Capture the cell that displays the provided text and extract its (X, Y) central coordinate. 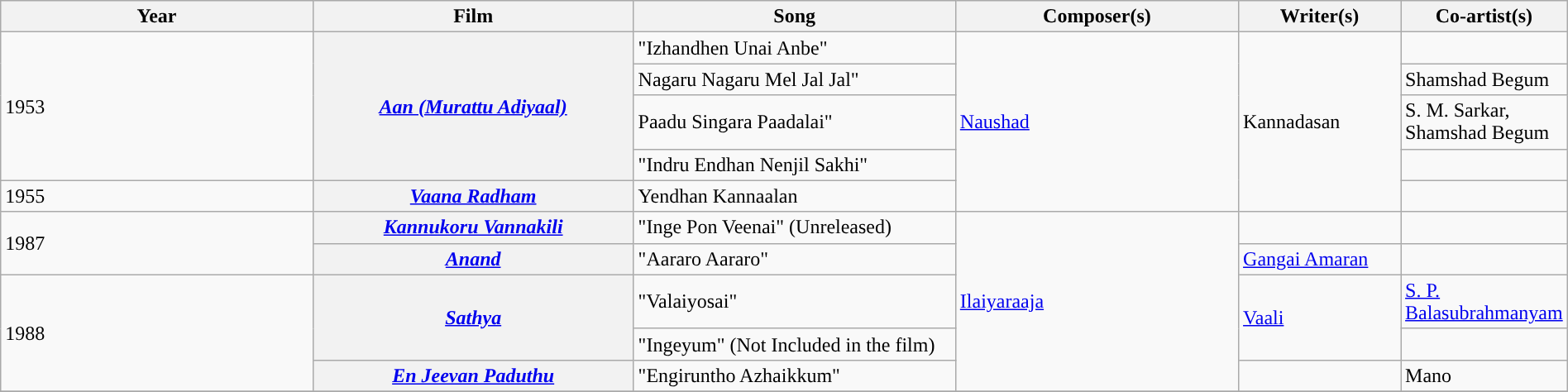
Mano (1484, 375)
"Ingeyum" (Not Included in the film) (794, 344)
Writer(s) (1320, 17)
Co-artist(s) (1484, 17)
1953 (157, 106)
1987 (157, 243)
Vaali (1320, 318)
Naushad (1097, 122)
"Indru Endhan Nenjil Sakhi" (794, 165)
Paadu Singara Paadalai" (794, 122)
"Inge Pon Veenai" (Unreleased) (794, 227)
"Aararo Aararo" (794, 259)
Ilaiyaraaja (1097, 301)
Kannadasan (1320, 122)
1955 (157, 196)
Kannukoru Vannakili (473, 227)
Film (473, 17)
Year (157, 17)
S. P. Balasubrahmanyam (1484, 301)
Sathya (473, 318)
Vaana Radham (473, 196)
Anand (473, 259)
"Izhandhen Unai Anbe" (794, 48)
"Engiruntho Azhaikkum" (794, 375)
En Jeevan Paduthu (473, 375)
Gangai Amaran (1320, 259)
Nagaru Nagaru Mel Jal Jal" (794, 79)
Composer(s) (1097, 17)
Yendhan Kannaalan (794, 196)
Song (794, 17)
Aan (Murattu Adiyaal) (473, 106)
1988 (157, 332)
Shamshad Begum (1484, 79)
S. M. Sarkar, Shamshad Begum (1484, 122)
"Valaiyosai" (794, 301)
